Provide the [X, Y] coordinate of the cell's center where the given text is located.  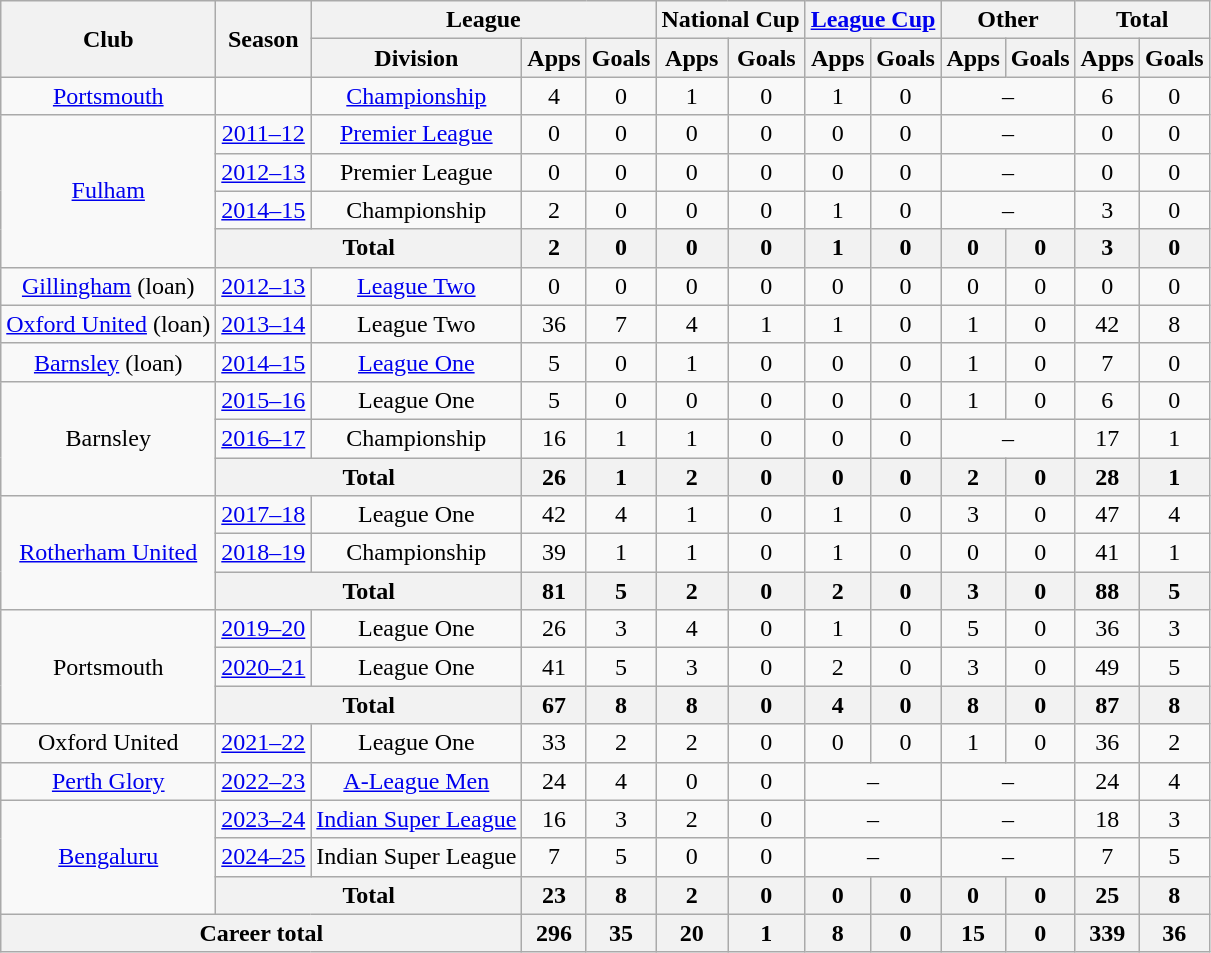
National Cup [730, 20]
League [484, 20]
23 [554, 895]
2024–25 [264, 857]
28 [1107, 477]
33 [554, 743]
35 [621, 933]
20 [692, 933]
87 [1107, 705]
2011–12 [264, 134]
2020–21 [264, 667]
Club [108, 39]
2023–24 [264, 819]
81 [554, 591]
Rotherham United [108, 553]
League Cup [873, 20]
15 [973, 933]
2022–23 [264, 781]
2019–20 [264, 629]
Oxford United (loan) [108, 324]
67 [554, 705]
Fulham [108, 191]
2018–19 [264, 553]
2017–18 [264, 515]
Perth Glory [108, 781]
296 [554, 933]
Oxford United [108, 743]
Gillingham (loan) [108, 286]
47 [1107, 515]
49 [1107, 667]
Career total [262, 933]
Division [416, 58]
Barnsley (loan) [108, 362]
Barnsley [108, 438]
2015–16 [264, 400]
2021–22 [264, 743]
88 [1107, 591]
25 [1107, 895]
2016–17 [264, 438]
Bengaluru [108, 857]
39 [554, 553]
17 [1107, 438]
2013–14 [264, 324]
339 [1107, 933]
A-League Men [416, 781]
Other [1008, 20]
Season [264, 39]
18 [1107, 819]
